Return (x, y) of the center of cell containing provided text 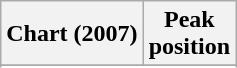
Peakposition (189, 34)
Chart (2007) (72, 34)
